Detect which cell encompasses the target text, then output its [x, y] center coordinate. 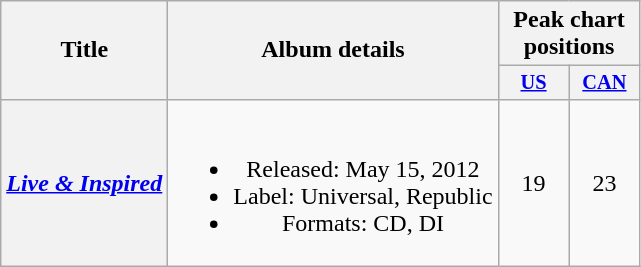
Live & Inspired [84, 182]
Released: May 15, 2012Label: Universal, RepublicFormats: CD, DI [333, 182]
US [534, 83]
CAN [604, 83]
Album details [333, 50]
Title [84, 50]
Peak chart positions [569, 34]
19 [534, 182]
23 [604, 182]
